Determine the [X, Y] coordinate at the center of the cell enclosing the given text.  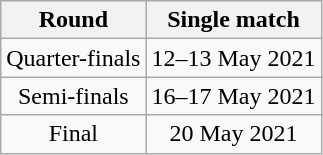
Round [74, 20]
Semi-finals [74, 96]
12–13 May 2021 [234, 58]
20 May 2021 [234, 134]
Single match [234, 20]
16–17 May 2021 [234, 96]
Quarter-finals [74, 58]
Final [74, 134]
